Determine the (X, Y) coordinate at the center of the cell enclosing the given text.  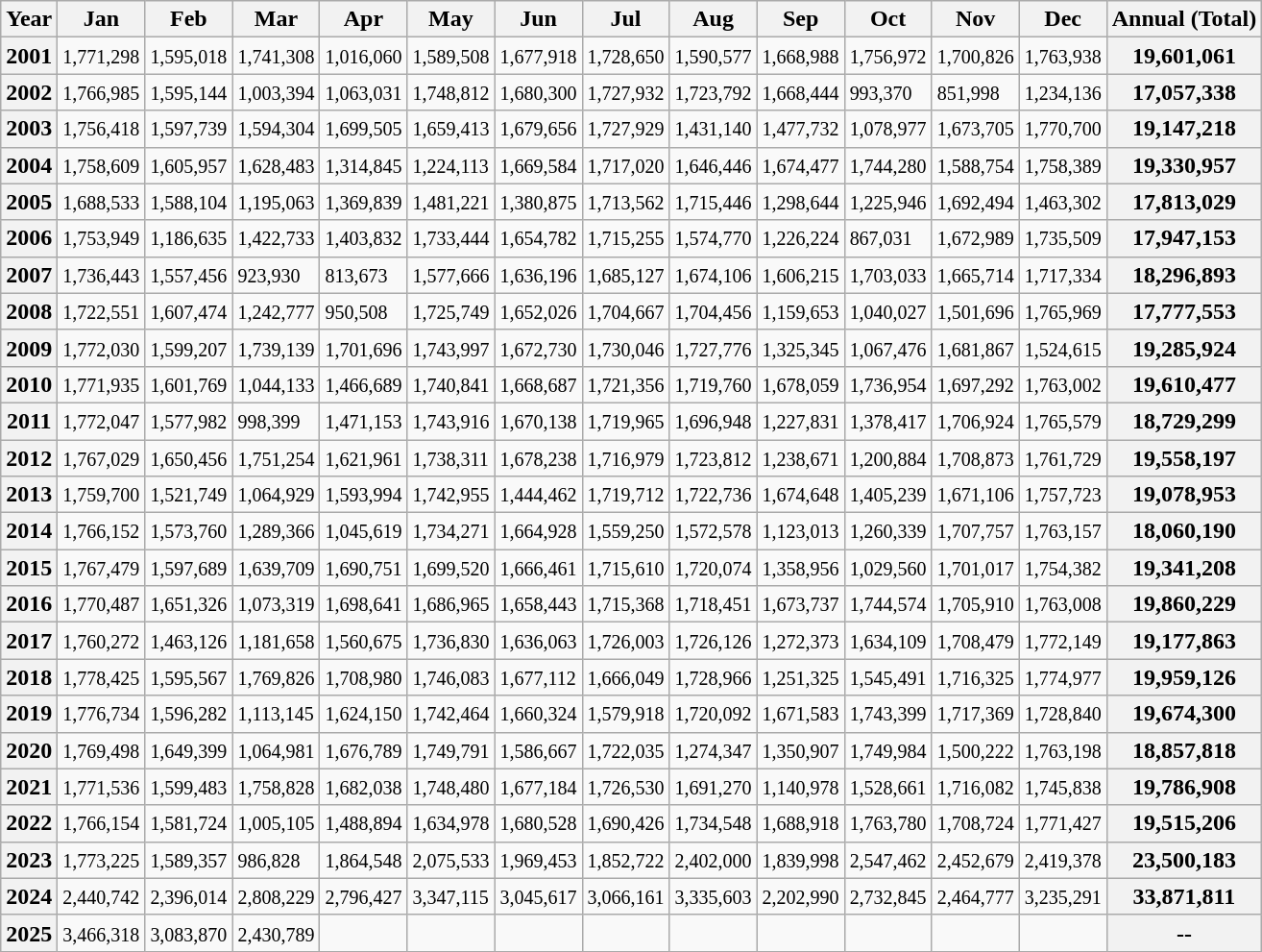
2019 (29, 714)
1,773,225 (102, 860)
2001 (29, 56)
18,729,299 (1184, 421)
2020 (29, 750)
1,678,059 (801, 384)
1,730,046 (626, 348)
19,341,208 (1184, 568)
19,601,061 (1184, 56)
1,595,144 (188, 92)
1,766,985 (102, 92)
1,746,083 (451, 677)
1,003,394 (277, 92)
Jun (538, 19)
1,839,998 (801, 860)
1,560,675 (363, 641)
1,524,615 (1062, 348)
2008 (29, 311)
1,574,770 (713, 238)
1,673,705 (976, 129)
3,066,161 (626, 896)
Annual (Total) (1184, 19)
1,708,724 (976, 823)
2017 (29, 641)
1,005,105 (277, 823)
1,686,965 (451, 604)
3,335,603 (713, 896)
851,998 (976, 92)
1,736,443 (102, 275)
1,251,325 (801, 677)
1,742,955 (451, 495)
19,515,206 (1184, 823)
1,649,399 (188, 750)
1,688,918 (801, 823)
1,226,224 (801, 238)
1,757,723 (1062, 495)
1,744,280 (887, 165)
1,298,644 (801, 202)
1,769,826 (277, 677)
1,774,977 (1062, 677)
1,743,916 (451, 421)
1,771,427 (1062, 823)
1,767,029 (102, 458)
1,761,729 (1062, 458)
1,477,732 (801, 129)
1,595,567 (188, 677)
1,701,696 (363, 348)
2,452,679 (976, 860)
1,736,830 (451, 641)
1,772,047 (102, 421)
2007 (29, 275)
1,431,140 (713, 129)
1,325,345 (801, 348)
1,748,812 (451, 92)
1,573,760 (188, 531)
1,697,292 (976, 384)
17,813,029 (1184, 202)
1,238,671 (801, 458)
1,463,302 (1062, 202)
1,717,369 (976, 714)
1,471,153 (363, 421)
1,225,946 (887, 202)
923,930 (277, 275)
18,857,818 (1184, 750)
1,597,689 (188, 568)
1,744,574 (887, 604)
Sep (801, 19)
1,763,008 (1062, 604)
1,763,780 (887, 823)
1,658,443 (538, 604)
1,634,109 (887, 641)
19,558,197 (1184, 458)
1,601,769 (188, 384)
1,682,038 (363, 787)
2004 (29, 165)
1,740,841 (451, 384)
1,064,929 (277, 495)
1,690,751 (363, 568)
2024 (29, 896)
19,177,863 (1184, 641)
1,690,426 (626, 823)
19,147,218 (1184, 129)
1,704,667 (626, 311)
1,765,579 (1062, 421)
1,650,456 (188, 458)
19,786,908 (1184, 787)
2023 (29, 860)
1,756,418 (102, 129)
1,586,667 (538, 750)
1,763,157 (1062, 531)
1,666,049 (626, 677)
1,969,453 (538, 860)
1,671,106 (976, 495)
1,708,980 (363, 677)
1,528,661 (887, 787)
1,596,282 (188, 714)
19,860,229 (1184, 604)
1,699,505 (363, 129)
1,589,508 (451, 56)
2,464,777 (976, 896)
19,610,477 (1184, 384)
1,742,464 (451, 714)
1,735,509 (1062, 238)
1,758,828 (277, 787)
3,083,870 (188, 933)
1,597,739 (188, 129)
1,672,989 (976, 238)
1,728,966 (713, 677)
1,123,013 (801, 531)
1,776,734 (102, 714)
1,720,074 (713, 568)
1,716,082 (976, 787)
1,040,027 (887, 311)
1,726,126 (713, 641)
1,577,666 (451, 275)
Jan (102, 19)
1,466,689 (363, 384)
1,692,494 (976, 202)
1,719,712 (626, 495)
1,763,198 (1062, 750)
1,378,417 (887, 421)
1,727,932 (626, 92)
1,668,444 (801, 92)
1,224,113 (451, 165)
2005 (29, 202)
1,717,334 (1062, 275)
2,430,789 (277, 933)
1,698,641 (363, 604)
1,227,831 (801, 421)
1,772,149 (1062, 641)
1,685,127 (626, 275)
2,808,229 (277, 896)
2,202,990 (801, 896)
1,733,444 (451, 238)
1,763,002 (1062, 384)
May (451, 19)
1,665,714 (976, 275)
2025 (29, 933)
1,670,138 (538, 421)
1,701,017 (976, 568)
1,588,754 (976, 165)
1,577,982 (188, 421)
1,700,826 (976, 56)
1,721,356 (626, 384)
2015 (29, 568)
1,674,477 (801, 165)
Feb (188, 19)
2,796,427 (363, 896)
2011 (29, 421)
1,723,812 (713, 458)
1,715,255 (626, 238)
1,770,700 (1062, 129)
1,314,845 (363, 165)
1,674,648 (801, 495)
1,722,551 (102, 311)
1,716,325 (976, 677)
2,732,845 (887, 896)
1,605,957 (188, 165)
1,720,092 (713, 714)
1,716,979 (626, 458)
1,380,875 (538, 202)
1,696,948 (713, 421)
1,766,154 (102, 823)
1,545,491 (887, 677)
1,159,653 (801, 311)
1,758,389 (1062, 165)
2022 (29, 823)
1,717,020 (626, 165)
1,765,969 (1062, 311)
Mar (277, 19)
2003 (29, 129)
1,181,658 (277, 641)
1,063,031 (363, 92)
1,289,366 (277, 531)
1,754,382 (1062, 568)
18,060,190 (1184, 531)
1,593,994 (363, 495)
2,075,533 (451, 860)
1,699,520 (451, 568)
1,668,687 (538, 384)
1,654,782 (538, 238)
1,726,003 (626, 641)
1,067,476 (887, 348)
1,704,456 (713, 311)
Jul (626, 19)
2016 (29, 604)
1,666,461 (538, 568)
18,296,893 (1184, 275)
3,466,318 (102, 933)
1,688,533 (102, 202)
1,599,207 (188, 348)
1,673,737 (801, 604)
1,044,133 (277, 384)
1,595,018 (188, 56)
1,029,560 (887, 568)
1,708,479 (976, 641)
1,588,104 (188, 202)
Aug (713, 19)
1,594,304 (277, 129)
2012 (29, 458)
1,749,791 (451, 750)
2010 (29, 384)
1,708,873 (976, 458)
1,676,789 (363, 750)
1,739,139 (277, 348)
1,691,270 (713, 787)
1,195,063 (277, 202)
1,045,619 (363, 531)
1,659,413 (451, 129)
1,736,954 (887, 384)
1,770,487 (102, 604)
1,521,749 (188, 495)
813,673 (363, 275)
1,749,984 (887, 750)
19,078,953 (1184, 495)
1,759,700 (102, 495)
1,444,462 (538, 495)
1,669,584 (538, 165)
19,674,300 (1184, 714)
1,599,483 (188, 787)
1,707,757 (976, 531)
1,722,035 (626, 750)
1,771,298 (102, 56)
1,113,145 (277, 714)
1,636,063 (538, 641)
1,621,961 (363, 458)
1,771,935 (102, 384)
1,852,722 (626, 860)
1,242,777 (277, 311)
1,756,972 (887, 56)
1,715,446 (713, 202)
950,508 (363, 311)
1,403,832 (363, 238)
2021 (29, 787)
1,678,238 (538, 458)
1,677,918 (538, 56)
1,728,650 (626, 56)
1,715,368 (626, 604)
1,651,326 (188, 604)
2,402,000 (713, 860)
2006 (29, 238)
1,369,839 (363, 202)
1,652,026 (538, 311)
1,718,451 (713, 604)
2018 (29, 677)
1,726,530 (626, 787)
1,488,894 (363, 823)
19,959,126 (1184, 677)
1,719,965 (626, 421)
1,713,562 (626, 202)
1,481,221 (451, 202)
19,285,924 (1184, 348)
1,760,272 (102, 641)
19,330,957 (1184, 165)
1,358,956 (801, 568)
3,235,291 (1062, 896)
1,722,736 (713, 495)
1,772,030 (102, 348)
993,370 (887, 92)
1,741,308 (277, 56)
1,680,528 (538, 823)
1,738,311 (451, 458)
1,767,479 (102, 568)
1,719,760 (713, 384)
1,753,949 (102, 238)
1,677,112 (538, 677)
1,559,250 (626, 531)
3,045,617 (538, 896)
3,347,115 (451, 896)
Dec (1062, 19)
1,743,399 (887, 714)
1,463,126 (188, 641)
17,057,338 (1184, 92)
33,871,811 (1184, 896)
1,672,730 (538, 348)
1,758,609 (102, 165)
1,579,918 (626, 714)
17,777,553 (1184, 311)
1,589,357 (188, 860)
1,748,480 (451, 787)
1,607,474 (188, 311)
2,419,378 (1062, 860)
1,728,840 (1062, 714)
2013 (29, 495)
2002 (29, 92)
1,668,988 (801, 56)
998,399 (277, 421)
-- (1184, 933)
1,723,792 (713, 92)
1,751,254 (277, 458)
23,500,183 (1184, 860)
1,679,656 (538, 129)
1,501,696 (976, 311)
1,715,610 (626, 568)
1,725,749 (451, 311)
1,581,724 (188, 823)
1,674,106 (713, 275)
1,778,425 (102, 677)
1,200,884 (887, 458)
1,677,184 (538, 787)
1,634,978 (451, 823)
1,680,300 (538, 92)
1,864,548 (363, 860)
1,734,271 (451, 531)
1,405,239 (887, 495)
Nov (976, 19)
2,547,462 (887, 860)
1,064,981 (277, 750)
1,234,136 (1062, 92)
2014 (29, 531)
1,660,324 (538, 714)
Oct (887, 19)
1,078,977 (887, 129)
1,681,867 (976, 348)
2009 (29, 348)
1,260,339 (887, 531)
1,703,033 (887, 275)
1,590,577 (713, 56)
1,745,838 (1062, 787)
1,646,446 (713, 165)
Year (29, 19)
2,396,014 (188, 896)
1,766,152 (102, 531)
1,500,222 (976, 750)
1,140,978 (801, 787)
Apr (363, 19)
1,628,483 (277, 165)
1,274,347 (713, 750)
17,947,153 (1184, 238)
986,828 (277, 860)
1,186,635 (188, 238)
1,727,776 (713, 348)
1,769,498 (102, 750)
1,073,319 (277, 604)
1,606,215 (801, 275)
1,771,536 (102, 787)
1,422,733 (277, 238)
1,557,456 (188, 275)
1,727,929 (626, 129)
2,440,742 (102, 896)
1,664,928 (538, 531)
1,636,196 (538, 275)
1,624,150 (363, 714)
1,763,938 (1062, 56)
1,671,583 (801, 714)
1,016,060 (363, 56)
1,272,373 (801, 641)
1,706,924 (976, 421)
1,639,709 (277, 568)
867,031 (887, 238)
1,734,548 (713, 823)
1,705,910 (976, 604)
1,572,578 (713, 531)
1,350,907 (801, 750)
1,743,997 (451, 348)
